Output the (x, y) coordinate of the center of the cell containing the given text.  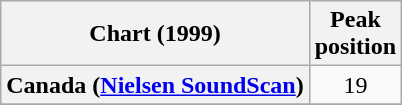
Peak position (355, 34)
Chart (1999) (155, 34)
Canada (Nielsen SoundScan) (155, 85)
19 (355, 85)
